Output the (x, y) coordinate of the center of the cell containing the given text.  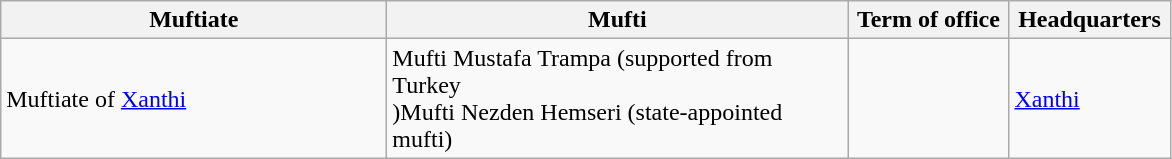
Muftiate (194, 20)
Mufti (618, 20)
Xanthi (1090, 98)
Mufti Mustafa Trampa (supported from Turkey)Mufti Nezden Hemseri (state-appointed mufti) (618, 98)
Term of office (928, 20)
Headquarters (1090, 20)
Muftiate of Xanthi (194, 98)
